Provide the (x, y) coordinate of the cell's center where the given text is located.  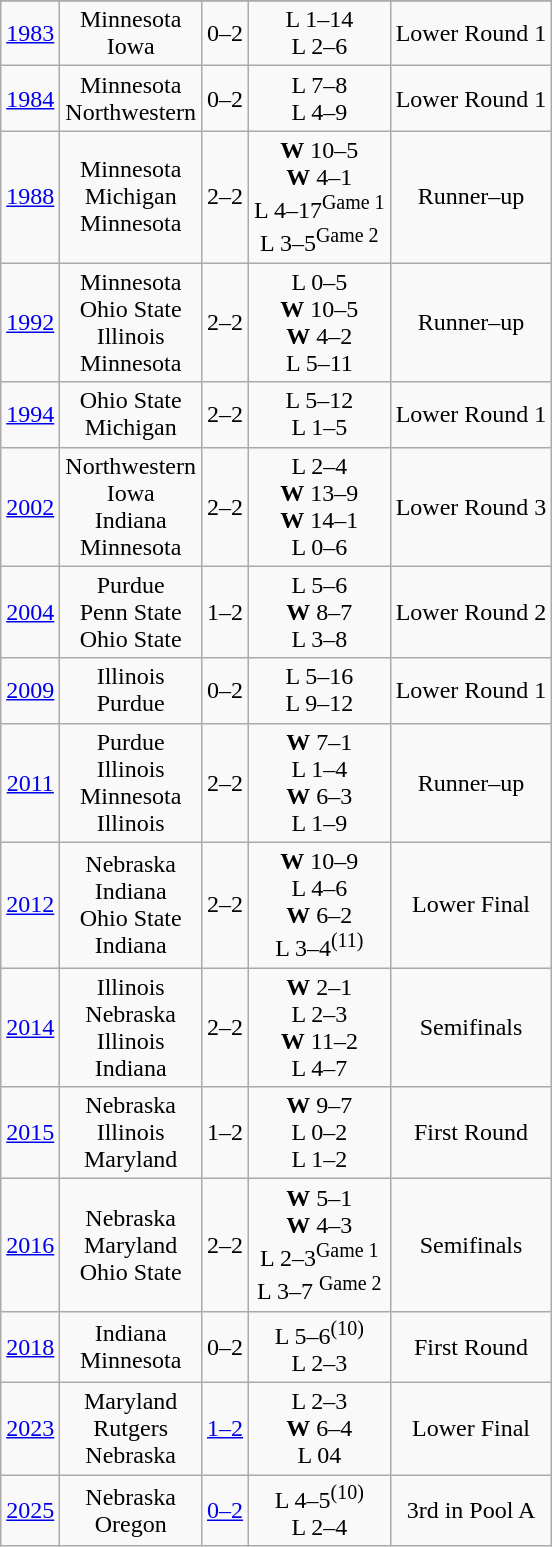
2004 (30, 612)
2015 (30, 1133)
2025 (30, 1511)
L 7–8L 4–9 (320, 98)
MinnesotaIowa (131, 34)
MinnesotaOhio StateIllinoisMinnesota (131, 322)
L 1–14L 2–6 (320, 34)
2023 (30, 1429)
Lower Round 2 (471, 612)
1984 (30, 98)
W 5–1W 4–3L 2–3Game 1 L 3–7 Game 2 (320, 1245)
2011 (30, 782)
L 5–12L 1–5 (320, 414)
NebraskaIllinoisMaryland (131, 1133)
1994 (30, 414)
W 2–1L 2–3W 11–2L 4–7 (320, 1028)
W 7–1L 1–4W 6–3L 1–9 (320, 782)
IndianaMinnesota (131, 1347)
2018 (30, 1347)
L 2–3W 6–4L 04 (320, 1429)
W 10–5W 4–1L 4–17Game 1L 3–5Game 2 (320, 197)
MarylandRutgersNebraska (131, 1429)
L 4–5(10)L 2–4 (320, 1511)
2014 (30, 1028)
L 5–6(10)L 2–3 (320, 1347)
L 0–5W 10–5W 4–2L 5–11 (320, 322)
NorthwesternIowaIndianaMinnesota (131, 506)
NebraskaOregon (131, 1511)
1992 (30, 322)
W 10–9L 4–6W 6–2L 3–4(11) (320, 905)
L 2–4W 13–9W 14–1L 0–6 (320, 506)
2002 (30, 506)
1983 (30, 34)
L 5–6W 8–7L 3–8 (320, 612)
IllinoisPurdue (131, 690)
Ohio StateMichigan (131, 414)
Lower Round 3 (471, 506)
IllinoisNebraskaIllinoisIndiana (131, 1028)
L 5–16L 9–12 (320, 690)
MinnesotaNorthwestern (131, 98)
W 9–7L 0–2L 1–2 (320, 1133)
PurdueIllinoisMinnesotaIllinois (131, 782)
NebraskaIndianaOhio StateIndiana (131, 905)
2009 (30, 690)
2012 (30, 905)
2016 (30, 1245)
PurduePenn StateOhio State (131, 612)
3rd in Pool A (471, 1511)
1988 (30, 197)
MinnesotaMichiganMinnesota (131, 197)
NebraskaMarylandOhio State (131, 1245)
